Find where the given text appears and provide that cell's center as (x, y) coordinate. 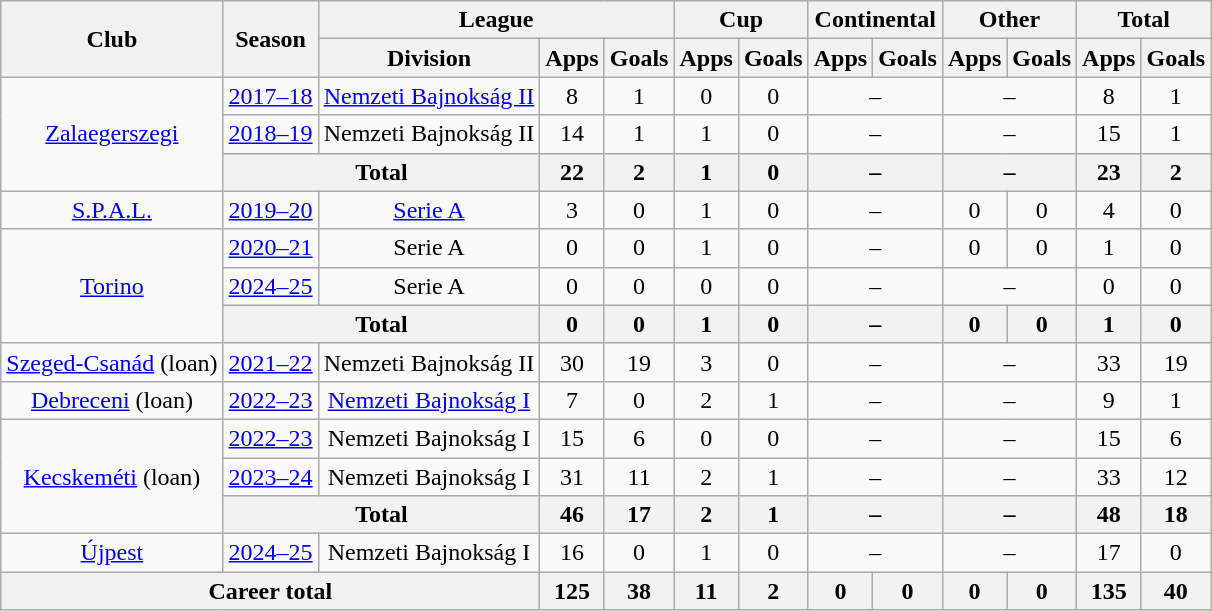
9 (1109, 400)
12 (1176, 477)
22 (572, 172)
Zalaegerszegi (112, 134)
2021–22 (270, 362)
14 (572, 134)
League (496, 20)
40 (1176, 591)
7 (572, 400)
18 (1176, 515)
Other (1009, 20)
23 (1109, 172)
125 (572, 591)
S.P.A.L. (112, 210)
Kecskeméti (loan) (112, 476)
38 (639, 591)
4 (1109, 210)
2018–19 (270, 134)
135 (1109, 591)
Újpest (112, 553)
Continental (875, 20)
Debreceni (loan) (112, 400)
48 (1109, 515)
31 (572, 477)
Season (270, 39)
2019–20 (270, 210)
Szeged-Csanád (loan) (112, 362)
Cup (741, 20)
2023–24 (270, 477)
16 (572, 553)
2020–21 (270, 248)
Torino (112, 286)
2017–18 (270, 96)
30 (572, 362)
46 (572, 515)
Division (429, 58)
Career total (270, 591)
Club (112, 39)
